Identify which cell holds the provided text, then report its [X, Y] central coordinate. 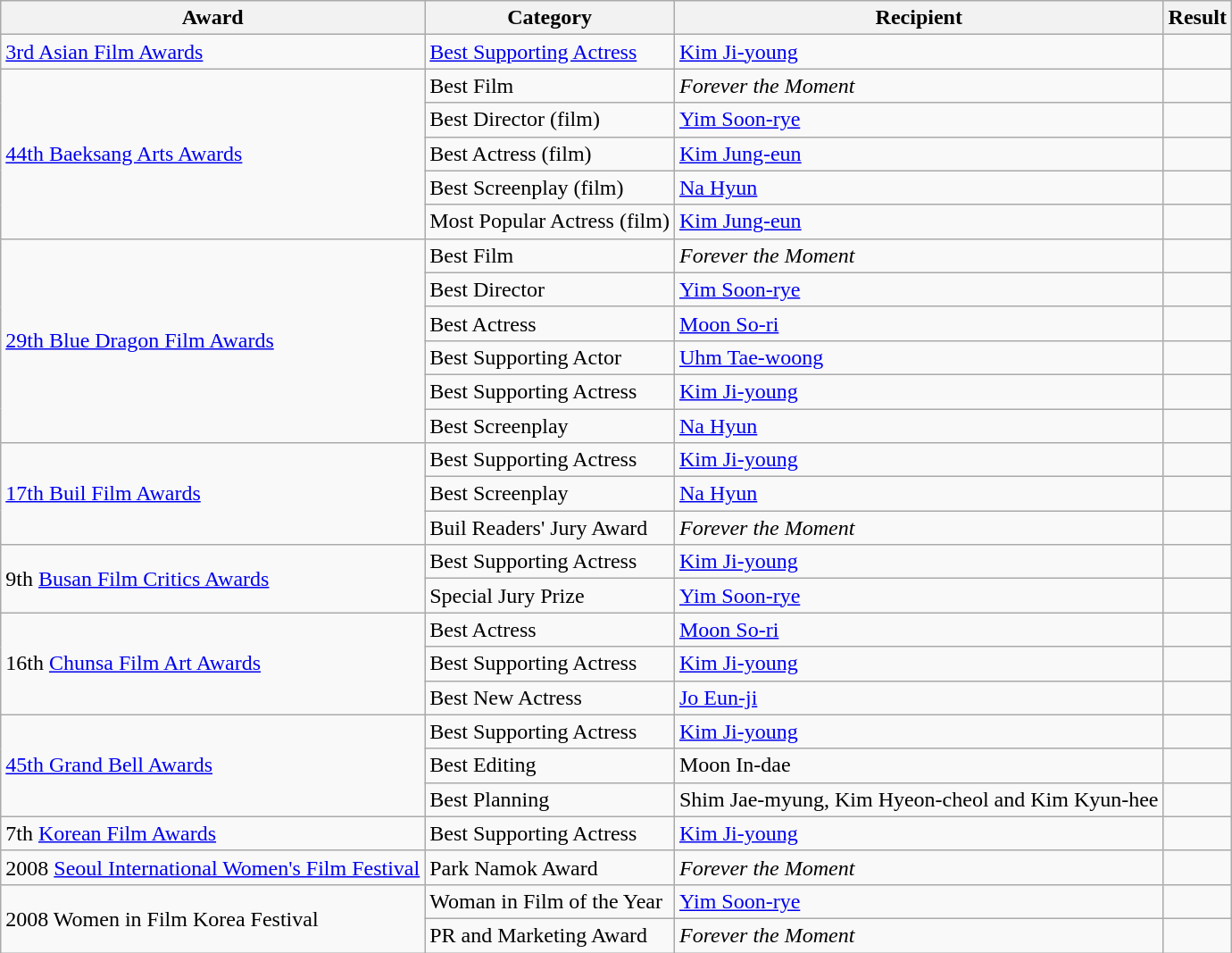
Recipient [919, 18]
Award [212, 18]
Result [1197, 18]
17th Buil Film Awards [212, 494]
Best Screenplay (film) [550, 188]
16th Chunsa Film Art Awards [212, 664]
Special Jury Prize [550, 596]
Most Popular Actress (film) [550, 222]
44th Baeksang Arts Awards [212, 154]
Best New Actress [550, 698]
Best Director [550, 289]
Best Actress (film) [550, 154]
29th Blue Dragon Film Awards [212, 340]
45th Grand Bell Awards [212, 765]
Jo Eun-ji [919, 698]
3rd Asian Film Awards [212, 52]
Best Planning [550, 799]
Uhm Tae-woong [919, 357]
Best Supporting Actor [550, 357]
Woman in Film of the Year [550, 901]
2008 Women in Film Korea Festival [212, 918]
Shim Jae-myung, Kim Hyeon-cheol and Kim Kyun-hee [919, 799]
Best Editing [550, 765]
Moon In-dae [919, 765]
2008 Seoul International Women's Film Festival [212, 867]
Best Director (film) [550, 120]
Category [550, 18]
7th Korean Film Awards [212, 833]
Buil Readers' Jury Award [550, 528]
Park Namok Award [550, 867]
9th Busan Film Critics Awards [212, 579]
PR and Marketing Award [550, 935]
